From the cell containing the given text, extract its center point as (X, Y) coordinate. 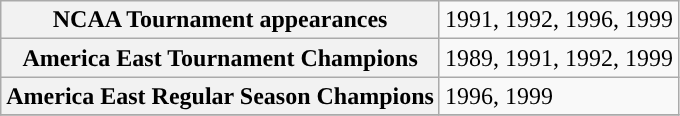
America East Tournament Champions (220, 58)
America East Regular Season Champions (220, 96)
1991, 1992, 1996, 1999 (558, 20)
NCAA Tournament appearances (220, 20)
1989, 1991, 1992, 1999 (558, 58)
1996, 1999 (558, 96)
